Return [x, y] of the center of cell containing provided text 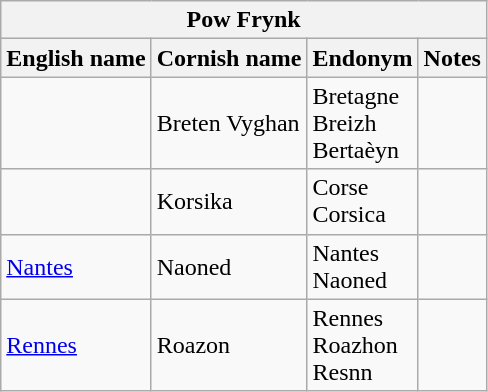
Roazon [229, 345]
CorseCorsica [362, 202]
Nantes [76, 266]
English name [76, 58]
Endonym [362, 58]
RennesRoazhonResnn [362, 345]
Pow Frynk [244, 20]
Notes [452, 58]
Cornish name [229, 58]
Rennes [76, 345]
Naoned [229, 266]
Korsika [229, 202]
BretagneBreizhBertaèyn [362, 123]
NantesNaoned [362, 266]
Breten Vyghan [229, 123]
